Identify which cell holds the provided text, then report its [x, y] central coordinate. 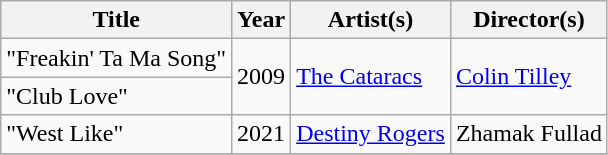
"West Like" [116, 134]
Destiny Rogers [371, 134]
"Club Love" [116, 96]
Director(s) [528, 20]
2009 [262, 77]
The Cataracs [371, 77]
2021 [262, 134]
Title [116, 20]
"Freakin' Ta Ma Song" [116, 58]
Year [262, 20]
Artist(s) [371, 20]
Colin Tilley [528, 77]
Zhamak Fullad [528, 134]
